Return the (X, Y) coordinate for the center point of the cell that contains the specified text.  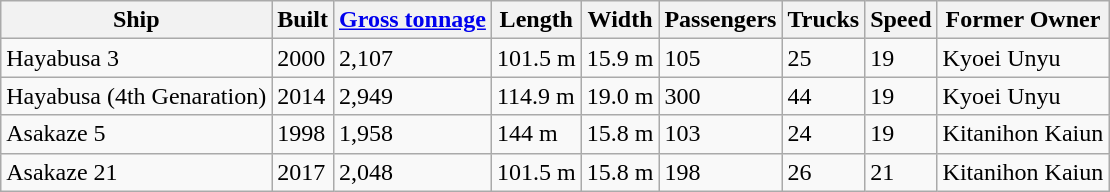
Length (536, 20)
2,107 (412, 58)
2000 (303, 58)
44 (824, 96)
2014 (303, 96)
Asakaze 21 (136, 172)
24 (824, 134)
21 (901, 172)
Gross tonnage (412, 20)
25 (824, 58)
144 m (536, 134)
Width (620, 20)
Asakaze 5 (136, 134)
Ship (136, 20)
19.0 m (620, 96)
105 (720, 58)
300 (720, 96)
1998 (303, 134)
15.9 m (620, 58)
Passengers (720, 20)
2,048 (412, 172)
1,958 (412, 134)
103 (720, 134)
Built (303, 20)
Trucks (824, 20)
Hayabusa (4th Genaration) (136, 96)
Hayabusa 3 (136, 58)
26 (824, 172)
114.9 m (536, 96)
2,949 (412, 96)
Speed (901, 20)
Former Owner (1023, 20)
2017 (303, 172)
198 (720, 172)
